For the text-containing cell, return its midpoint in (X, Y) coordinate format. 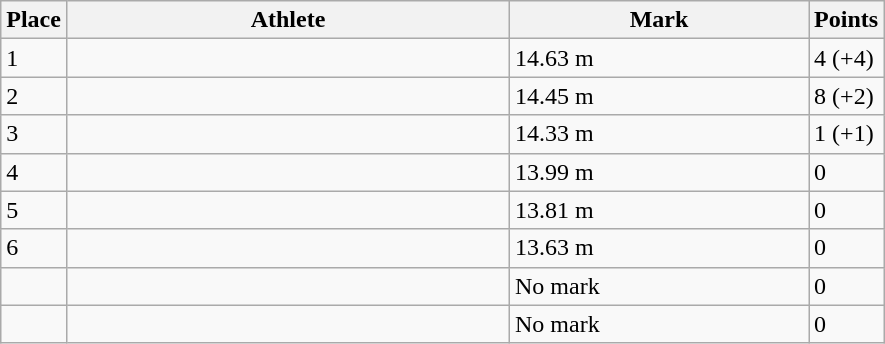
Athlete (288, 20)
3 (34, 134)
4 (+4) (846, 58)
1 (34, 58)
8 (+2) (846, 96)
1 (+1) (846, 134)
4 (34, 172)
6 (34, 248)
13.63 m (660, 248)
Mark (660, 20)
13.99 m (660, 172)
2 (34, 96)
5 (34, 210)
14.33 m (660, 134)
14.63 m (660, 58)
13.81 m (660, 210)
14.45 m (660, 96)
Points (846, 20)
Place (34, 20)
